Find where the given text appears and provide that cell's center as (X, Y) coordinate. 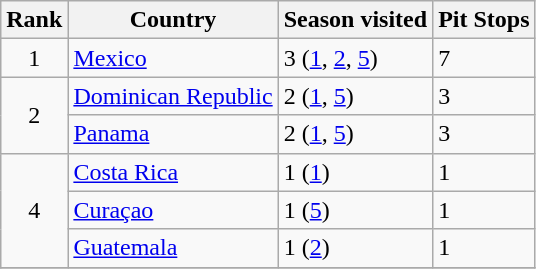
2 (34, 115)
3 (1, 2, 5) (355, 58)
Mexico (173, 58)
4 (34, 210)
Country (173, 20)
Season visited (355, 20)
Dominican Republic (173, 96)
1 (1) (355, 172)
7 (484, 58)
Pit Stops (484, 20)
Curaçao (173, 210)
1 (5) (355, 210)
Guatemala (173, 248)
1 (2) (355, 248)
Rank (34, 20)
Costa Rica (173, 172)
Panama (173, 134)
